Find where the given text appears and provide that cell's center as (X, Y) coordinate. 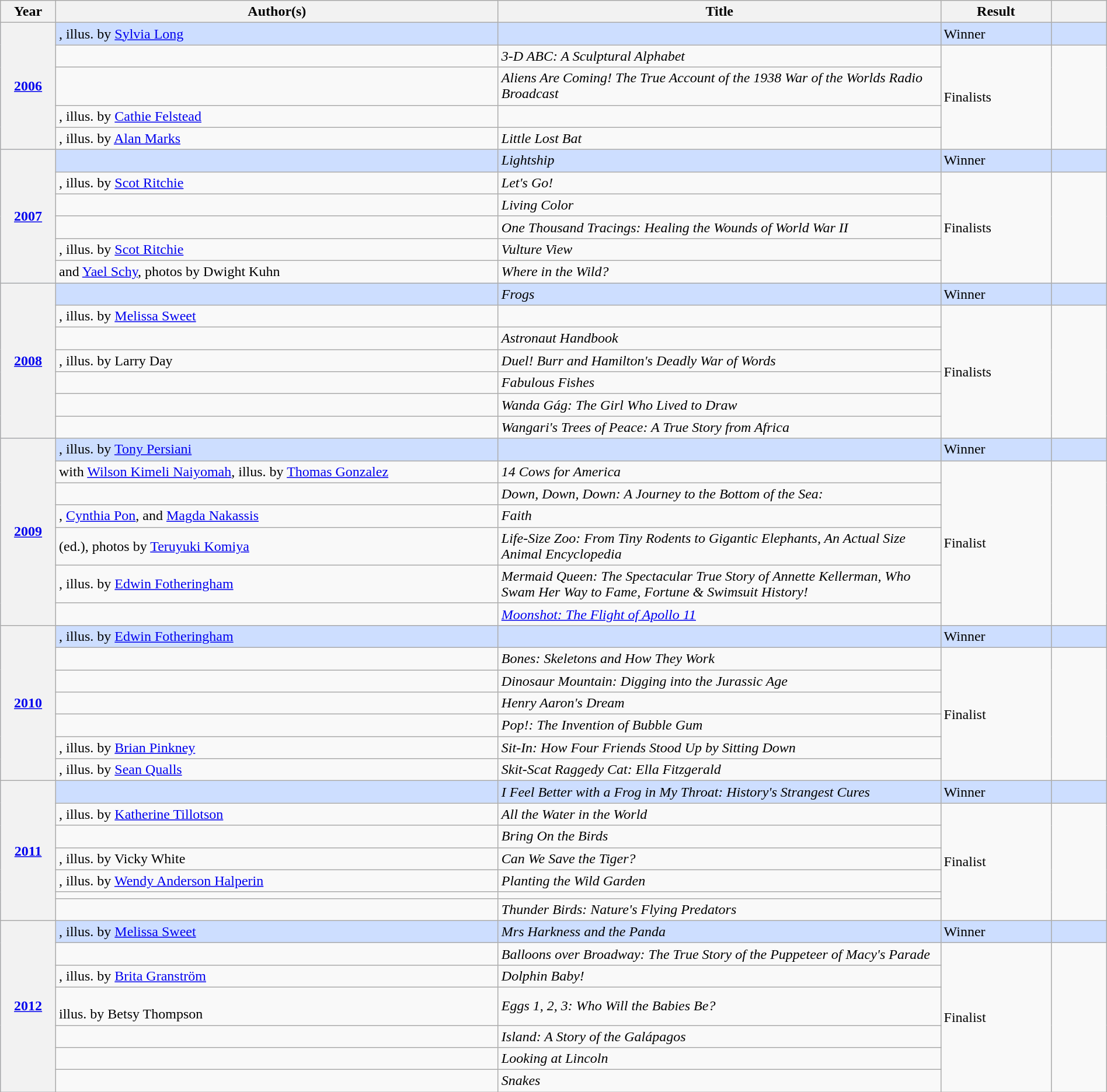
2006 (28, 86)
Skit-Scat Raggedy Cat: Ella Fitzgerald (719, 770)
Wangari's Trees of Peace: A True Story from Africa (719, 427)
Planting the Wild Garden (719, 881)
Author(s) (277, 12)
Living Color (719, 205)
One Thousand Tracings: Healing the Wounds of World War II (719, 227)
Where in the Wild? (719, 271)
Let's Go! (719, 183)
Year (28, 12)
, illus. by Alan Marks (277, 138)
(ed.), photos by Teruyuki Komiya (277, 546)
Lightship (719, 161)
Astronaut Handbook (719, 339)
Vulture View (719, 249)
, Cynthia Pon, and Magda Nakassis (277, 516)
, illus. by Sean Qualls (277, 770)
Result (996, 12)
Sit-In: How Four Friends Stood Up by Sitting Down (719, 748)
Bones: Skeletons and How They Work (719, 658)
Faith (719, 516)
, illus. by Wendy Anderson Halperin (277, 881)
Duel! Burr and Hamilton's Deadly War of Words (719, 361)
Bring On the Birds (719, 836)
, illus. by Katherine Tillotson (277, 814)
2012 (28, 1006)
2009 (28, 532)
Dinosaur Mountain: Digging into the Jurassic Age (719, 681)
Looking at Lincoln (719, 1059)
illus. by Betsy Thompson (277, 1006)
Eggs 1, 2, 3: Who Will the Babies Be? (719, 1006)
Aliens Are Coming! The True Account of the 1938 War of the Worlds Radio Broadcast (719, 86)
Can We Save the Tiger? (719, 859)
2008 (28, 360)
Mermaid Queen: The Spectacular True Story of Annette Kellerman, Who Swam Her Way to Fame, Fortune & Swimsuit History! (719, 584)
Pop!: The Invention of Bubble Gum (719, 725)
Thunder Birds: Nature's Flying Predators (719, 909)
3-D ABC: A Sculptural Alphabet (719, 56)
I Feel Better with a Frog in My Throat: History's Strangest Cures (719, 792)
All the Water in the World (719, 814)
, illus. by Sylvia Long (277, 34)
Henry Aaron's Dream (719, 703)
, illus. by Brian Pinkney (277, 748)
Wanda Gág: The Girl Who Lived to Draw (719, 405)
with Wilson Kimeli Naiyomah, illus. by Thomas Gonzalez (277, 472)
and Yael Schy, photos by Dwight Kuhn (277, 271)
Frogs (719, 294)
Island: A Story of the Galápagos (719, 1036)
Dolphin Baby! (719, 976)
Life-Size Zoo: From Tiny Rodents to Gigantic Elephants, An Actual Size Animal Encyclopedia (719, 546)
Balloons over Broadway: The True Story of the Puppeteer of Macy's Parade (719, 954)
, illus. by Tony Persiani (277, 449)
, illus. by Larry Day (277, 361)
14 Cows for America (719, 472)
2011 (28, 851)
Down, Down, Down: A Journey to the Bottom of the Sea: (719, 494)
, illus. by Vicky White (277, 859)
Snakes (719, 1081)
Mrs Harkness and the Panda (719, 931)
Fabulous Fishes (719, 383)
Little Lost Bat (719, 138)
Moonshot: The Flight of Apollo 11 (719, 614)
2010 (28, 703)
, illus. by Brita Granström (277, 976)
2007 (28, 216)
Title (719, 12)
, illus. by Cathie Felstead (277, 116)
